Capture the cell that displays the provided text and extract its (x, y) central coordinate. 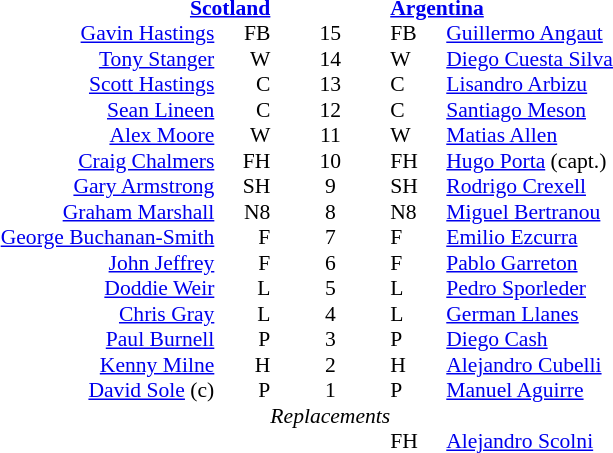
14 (330, 59)
13 (330, 85)
5 (330, 289)
9 (330, 187)
Replacements (330, 416)
2 (330, 365)
10 (330, 161)
1 (330, 391)
6 (330, 263)
15 (330, 33)
3 (330, 339)
8 (330, 212)
11 (330, 135)
7 (330, 237)
12 (330, 110)
4 (330, 314)
